Capture the cell that displays the provided text and extract its (X, Y) central coordinate. 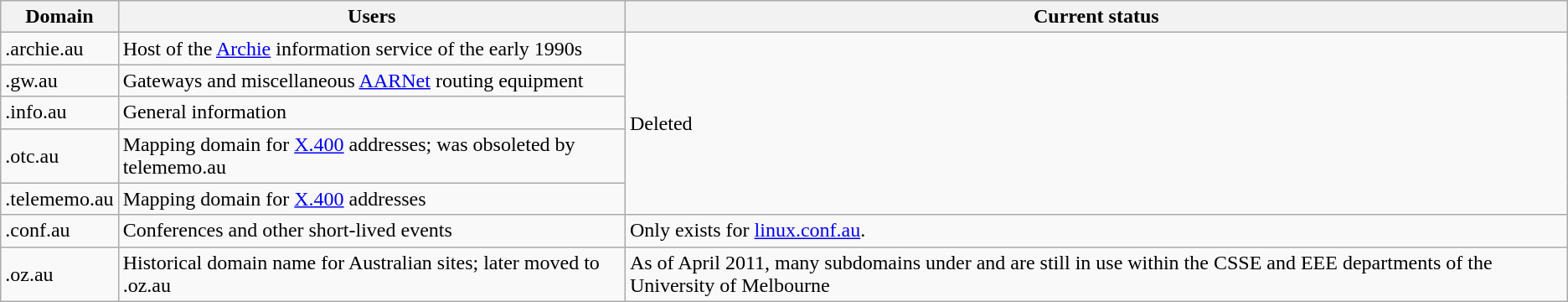
.gw.au (59, 81)
Mapping domain for X.400 addresses; was obsoleted by telememo.au (372, 156)
.conf.au (59, 231)
Mapping domain for X.400 addresses (372, 199)
Historical domain name for Australian sites; later moved to .oz.au (372, 273)
.telememo.au (59, 199)
.oz.au (59, 273)
General information (372, 112)
Gateways and miscellaneous AARNet routing equipment (372, 81)
Conferences and other short-lived events (372, 231)
Users (372, 17)
Deleted (1096, 124)
Domain (59, 17)
Current status (1096, 17)
.info.au (59, 112)
As of April 2011, many subdomains under and are still in use within the CSSE and EEE departments of the University of Melbourne (1096, 273)
Only exists for linux.conf.au. (1096, 231)
Host of the Archie information service of the early 1990s (372, 49)
.otc.au (59, 156)
.archie.au (59, 49)
